Extract the (X, Y) coordinate from the center of the cell holding the provided text.  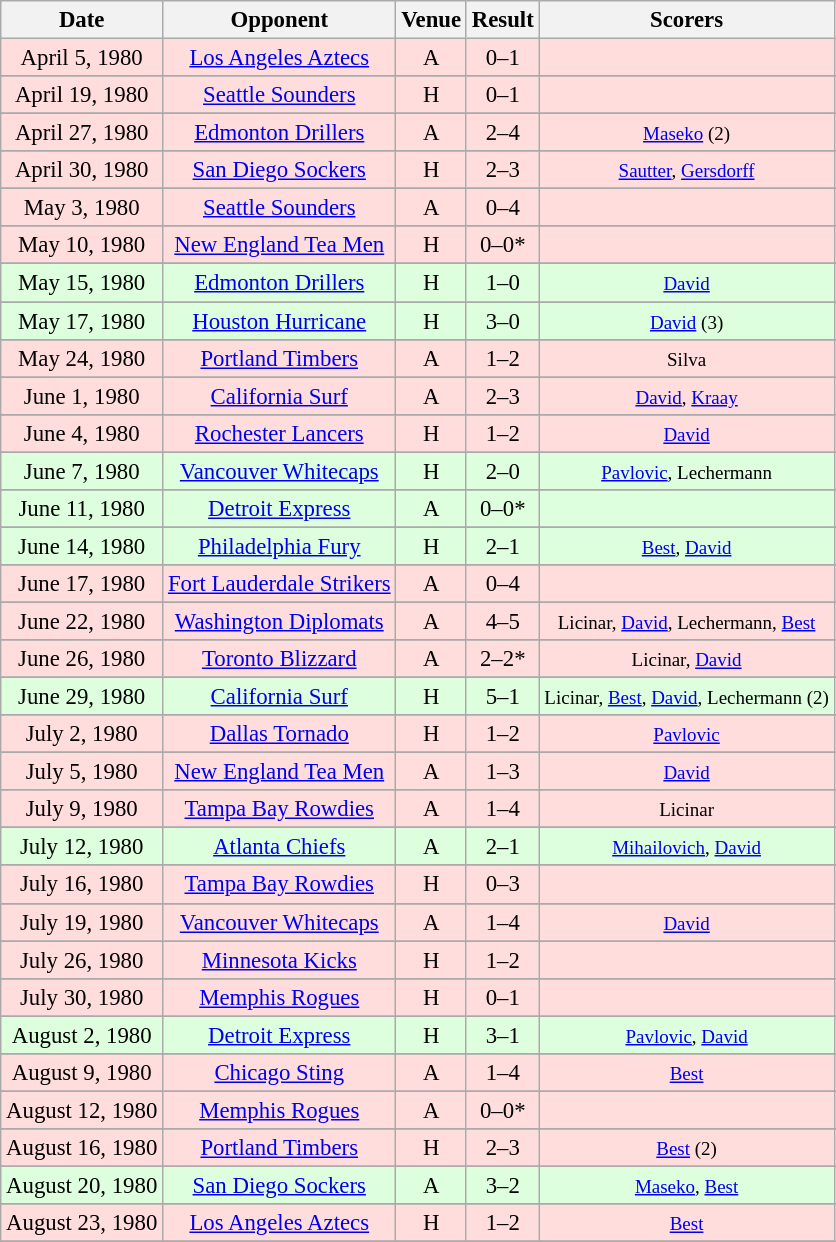
Dallas Tornado (280, 734)
Pavlovic (686, 734)
Houston Hurricane (280, 321)
August 12, 1980 (82, 1110)
David (3) (686, 321)
May 10, 1980 (82, 245)
Minnesota Kicks (280, 960)
July 30, 1980 (82, 997)
August 23, 1980 (82, 1223)
0–3 (502, 885)
Chicago Sting (280, 1073)
Best (2) (686, 1148)
April 5, 1980 (82, 58)
July 26, 1980 (82, 960)
Date (82, 20)
4–5 (502, 621)
June 29, 1980 (82, 697)
June 4, 1980 (82, 433)
June 11, 1980 (82, 509)
July 16, 1980 (82, 885)
1–0 (502, 283)
Pavlovic, Lechermann (686, 471)
2–2* (502, 659)
Licinar, David, Lechermann, Best (686, 621)
Maseko, Best (686, 1185)
Mihailovich, David (686, 847)
June 1, 1980 (82, 396)
July 5, 1980 (82, 772)
May 15, 1980 (82, 283)
June 14, 1980 (82, 546)
Venue (432, 20)
Philadelphia Fury (280, 546)
Licinar (686, 809)
3–2 (502, 1185)
Opponent (280, 20)
Pavlovic, David (686, 1035)
July 2, 1980 (82, 734)
May 3, 1980 (82, 208)
Washington Diplomats (280, 621)
April 19, 1980 (82, 95)
5–1 (502, 697)
3–1 (502, 1035)
2–4 (502, 133)
Toronto Blizzard (280, 659)
Atlanta Chiefs (280, 847)
April 30, 1980 (82, 170)
July 12, 1980 (82, 847)
April 27, 1980 (82, 133)
July 19, 1980 (82, 922)
August 20, 1980 (82, 1185)
May 24, 1980 (82, 358)
June 7, 1980 (82, 471)
2–0 (502, 471)
August 2, 1980 (82, 1035)
July 9, 1980 (82, 809)
Scorers (686, 20)
Maseko (2) (686, 133)
August 9, 1980 (82, 1073)
Silva (686, 358)
May 17, 1980 (82, 321)
Sautter, Gersdorff (686, 170)
David, Kraay (686, 396)
Licinar, David (686, 659)
Fort Lauderdale Strikers (280, 584)
Rochester Lancers (280, 433)
Result (502, 20)
August 16, 1980 (82, 1148)
1–3 (502, 772)
3–0 (502, 321)
Best, David (686, 546)
June 22, 1980 (82, 621)
June 17, 1980 (82, 584)
Licinar, Best, David, Lechermann (2) (686, 697)
June 26, 1980 (82, 659)
